From the cell containing the given text, extract its center point as (X, Y) coordinate. 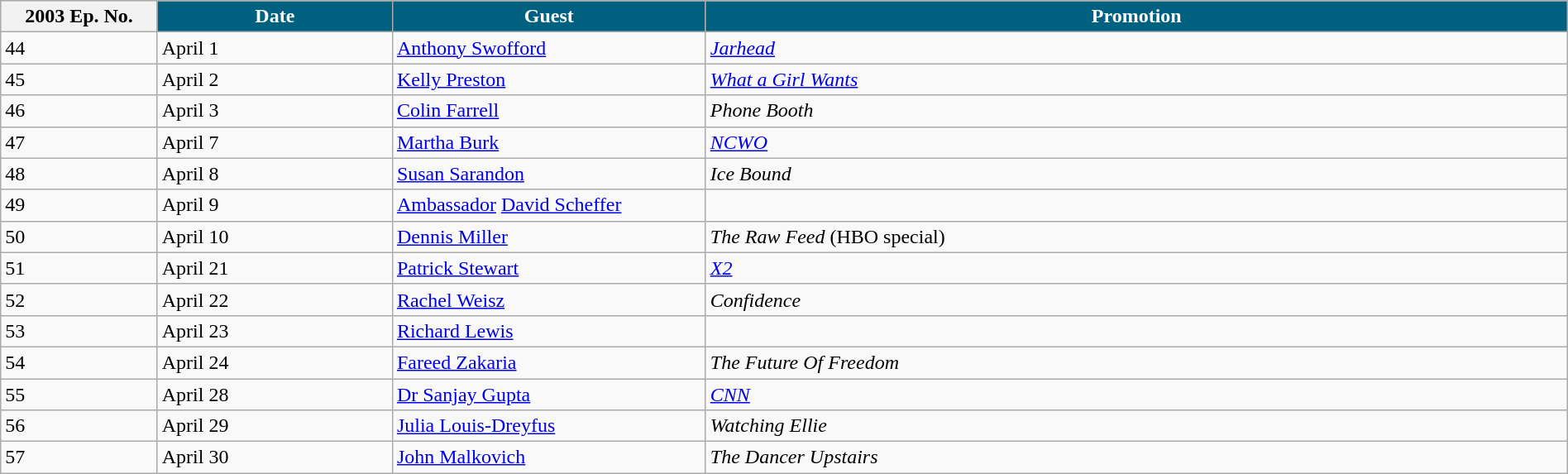
April 1 (275, 48)
Anthony Swofford (549, 48)
Dennis Miller (549, 237)
56 (79, 426)
John Malkovich (549, 457)
51 (79, 268)
The Raw Feed (HBO special) (1136, 237)
April 21 (275, 268)
April 30 (275, 457)
April 23 (275, 331)
Guest (549, 17)
April 7 (275, 142)
April 24 (275, 362)
The Dancer Upstairs (1136, 457)
45 (79, 79)
50 (79, 237)
54 (79, 362)
April 28 (275, 395)
What a Girl Wants (1136, 79)
Watching Ellie (1136, 426)
Kelly Preston (549, 79)
48 (79, 174)
57 (79, 457)
Ambassador David Scheffer (549, 205)
April 3 (275, 111)
Richard Lewis (549, 331)
Phone Booth (1136, 111)
Ice Bound (1136, 174)
X2 (1136, 268)
44 (79, 48)
April 10 (275, 237)
NCWO (1136, 142)
Patrick Stewart (549, 268)
The Future Of Freedom (1136, 362)
Rachel Weisz (549, 299)
55 (79, 395)
April 8 (275, 174)
49 (79, 205)
Promotion (1136, 17)
Martha Burk (549, 142)
46 (79, 111)
Susan Sarandon (549, 174)
April 2 (275, 79)
53 (79, 331)
CNN (1136, 395)
Jarhead (1136, 48)
47 (79, 142)
April 29 (275, 426)
Colin Farrell (549, 111)
Dr Sanjay Gupta (549, 395)
2003 Ep. No. (79, 17)
Julia Louis-Dreyfus (549, 426)
Fareed Zakaria (549, 362)
April 22 (275, 299)
April 9 (275, 205)
52 (79, 299)
Date (275, 17)
Confidence (1136, 299)
